Pinpoint the cell where the given text exists, returning its (X, Y) midpoint coordinate. 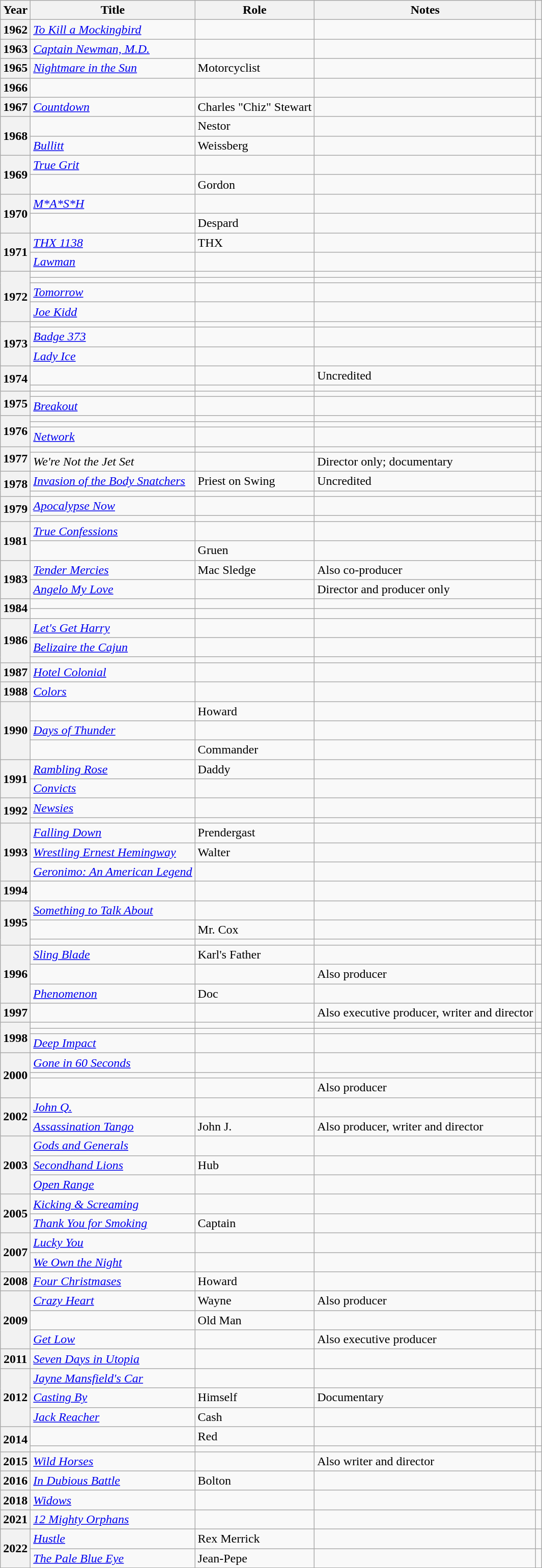
Tender Mercies (113, 570)
Get Low (113, 1340)
1987 (15, 672)
Secondhand Lions (113, 1165)
1990 (15, 730)
We're Not the Jet Set (113, 462)
Weissberg (254, 146)
1971 (15, 252)
Belizaire the Cajun (113, 647)
Jean-Pepe (254, 1558)
Nightmare in the Sun (113, 68)
1967 (15, 107)
1965 (15, 68)
Widows (113, 1500)
Motorcyclist (254, 68)
Old Man (254, 1320)
John J. (254, 1126)
1986 (15, 640)
We Own the Night (113, 1262)
Assassination Tango (113, 1126)
Let's Get Harry (113, 628)
Also producer, writer and director (425, 1126)
1997 (15, 1013)
2003 (15, 1165)
2008 (15, 1282)
2000 (15, 1076)
Lawman (113, 262)
Daddy (254, 769)
Red (254, 1436)
1972 (15, 297)
1966 (15, 88)
Wild Horses (113, 1461)
Joe Kidd (113, 312)
Network (113, 437)
1984 (15, 608)
True Confessions (113, 531)
Role (254, 10)
Sling Blade (113, 954)
1981 (15, 541)
Hub (254, 1165)
Angelo My Love (113, 589)
1968 (15, 136)
1993 (15, 852)
Falling Down (113, 833)
Mac Sledge (254, 570)
Countdown (113, 107)
Open Range (113, 1184)
Invasion of the Body Snatchers (113, 481)
1979 (15, 509)
Prendergast (254, 833)
Tomorrow (113, 293)
1970 (15, 213)
Himself (254, 1398)
Charles "Chiz" Stewart (254, 107)
Geronimo: An American Legend (113, 872)
Also executive producer, writer and director (425, 1013)
2011 (15, 1359)
Gordon (254, 184)
Also writer and director (425, 1461)
2021 (15, 1519)
2005 (15, 1213)
1975 (15, 403)
1969 (15, 175)
1962 (15, 30)
2015 (15, 1461)
Convicts (113, 789)
Captain (254, 1223)
Apocalypse Now (113, 506)
Bolton (254, 1480)
2007 (15, 1252)
Casting By (113, 1398)
Hotel Colonial (113, 672)
1983 (15, 579)
Seven Days in Utopia (113, 1359)
1973 (15, 344)
THX 1138 (113, 243)
Rex Merrick (254, 1538)
2022 (15, 1548)
Kicking & Screaming (113, 1204)
Gruen (254, 550)
Thank You for Smoking (113, 1223)
Jack Reacher (113, 1417)
Days of Thunder (113, 731)
Also executive producer (425, 1340)
Director only; documentary (425, 462)
2012 (15, 1398)
1977 (15, 459)
1978 (15, 484)
Wayne (254, 1301)
Wrestling Ernest Hemingway (113, 852)
2014 (15, 1439)
2009 (15, 1320)
Gone in 60 Seconds (113, 1063)
Doc (254, 994)
Breakout (113, 406)
1974 (15, 379)
2016 (15, 1480)
Year (15, 10)
Crazy Heart (113, 1301)
Gods and Generals (113, 1146)
1992 (15, 811)
Documentary (425, 1398)
Priest on Swing (254, 481)
The Pale Blue Eye (113, 1558)
Karl's Father (254, 954)
Colors (113, 691)
2018 (15, 1500)
1996 (15, 974)
True Grit (113, 165)
Notes (425, 10)
Also co-producer (425, 570)
1991 (15, 779)
12 Mighty Orphans (113, 1519)
2002 (15, 1117)
Hustle (113, 1538)
1988 (15, 691)
John Q. (113, 1107)
1976 (15, 431)
1963 (15, 49)
Nestor (254, 126)
Captain Newman, M.D. (113, 49)
Phenomenon (113, 994)
Badge 373 (113, 337)
Mr. Cox (254, 930)
Commander (254, 750)
Cash (254, 1417)
Deep Impact (113, 1043)
Title (113, 10)
Lady Ice (113, 356)
Lucky You (113, 1242)
Jayne Mansfield's Car (113, 1378)
Something to Talk About (113, 910)
Director and producer only (425, 589)
In Dubious Battle (113, 1480)
M*A*S*H (113, 204)
1995 (15, 923)
1998 (15, 1038)
1994 (15, 891)
Despard (254, 223)
Bullitt (113, 146)
Four Christmases (113, 1282)
Rambling Rose (113, 769)
THX (254, 243)
Walter (254, 852)
Newsies (113, 808)
To Kill a Mockingbird (113, 30)
